Extract the (x, y) coordinate from the center of the cell holding the provided text.  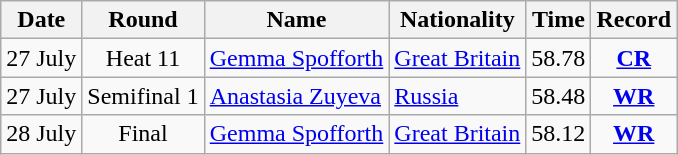
Date (42, 20)
Nationality (458, 20)
Time (558, 20)
28 July (42, 134)
Round (143, 20)
Final (143, 134)
CR (634, 58)
Russia (458, 96)
58.78 (558, 58)
Heat 11 (143, 58)
Anastasia Zuyeva (296, 96)
58.12 (558, 134)
58.48 (558, 96)
Semifinal 1 (143, 96)
Name (296, 20)
Record (634, 20)
